Return [X, Y] of the center of cell containing provided text 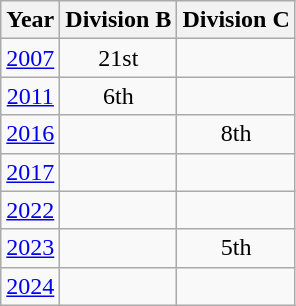
2023 [30, 248]
2024 [30, 286]
Division C [236, 20]
2017 [30, 172]
Division B [118, 20]
2016 [30, 134]
6th [118, 96]
2011 [30, 96]
5th [236, 248]
Year [30, 20]
8th [236, 134]
21st [118, 58]
2022 [30, 210]
2007 [30, 58]
